Pinpoint the cell where the given text exists, returning its (x, y) midpoint coordinate. 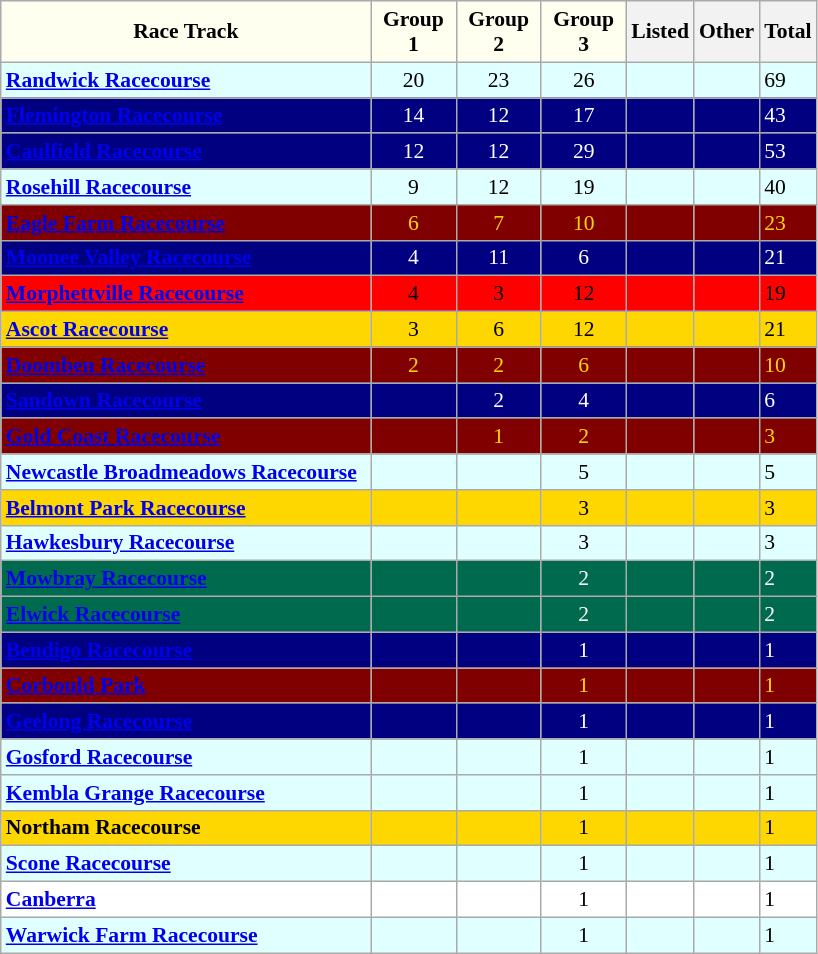
Randwick Racecourse (186, 80)
Group 1 (414, 32)
Newcastle Broadmeadows Racecourse (186, 472)
Moonee Valley Racecourse (186, 258)
Rosehill Racecourse (186, 187)
Canberra (186, 900)
Mowbray Racecourse (186, 579)
53 (788, 152)
Hawkesbury Racecourse (186, 543)
Doomben Racecourse (186, 365)
Belmont Park Racecourse (186, 508)
Sandown Racecourse (186, 401)
Geelong Racecourse (186, 722)
Gold Coast Racecourse (186, 437)
Total (788, 32)
Scone Racecourse (186, 864)
26 (584, 80)
Other (726, 32)
Northam Racecourse (186, 828)
Corbould Park (186, 686)
20 (414, 80)
Group 2 (498, 32)
Ascot Racecourse (186, 330)
Gosford Racecourse (186, 757)
Morphettville Racecourse (186, 294)
Caulfield Racecourse (186, 152)
7 (498, 223)
11 (498, 258)
Warwick Farm Racecourse (186, 935)
Eagle Farm Racecourse (186, 223)
Flemington Racecourse (186, 116)
17 (584, 116)
69 (788, 80)
29 (584, 152)
Kembla Grange Racecourse (186, 793)
14 (414, 116)
Listed (660, 32)
Group 3 (584, 32)
Bendigo Racecourse (186, 650)
40 (788, 187)
9 (414, 187)
43 (788, 116)
Race Track (186, 32)
Elwick Racecourse (186, 615)
